Return (x, y) of the center of cell containing provided text 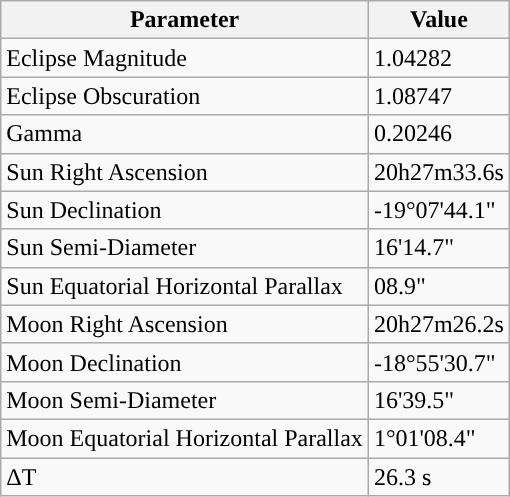
Moon Equatorial Horizontal Parallax (185, 438)
Moon Right Ascension (185, 324)
-18°55'30.7" (438, 362)
Sun Right Ascension (185, 172)
Sun Semi-Diameter (185, 248)
20h27m33.6s (438, 172)
Sun Equatorial Horizontal Parallax (185, 286)
-19°07'44.1" (438, 210)
Eclipse Magnitude (185, 58)
Parameter (185, 20)
Sun Declination (185, 210)
ΔT (185, 477)
Gamma (185, 134)
16'14.7" (438, 248)
26.3 s (438, 477)
1.08747 (438, 96)
0.20246 (438, 134)
Eclipse Obscuration (185, 96)
Value (438, 20)
Moon Semi-Diameter (185, 400)
1.04282 (438, 58)
20h27m26.2s (438, 324)
Moon Declination (185, 362)
16'39.5" (438, 400)
08.9" (438, 286)
1°01'08.4" (438, 438)
